Pinpoint the cell where the given text exists, returning its [x, y] midpoint coordinate. 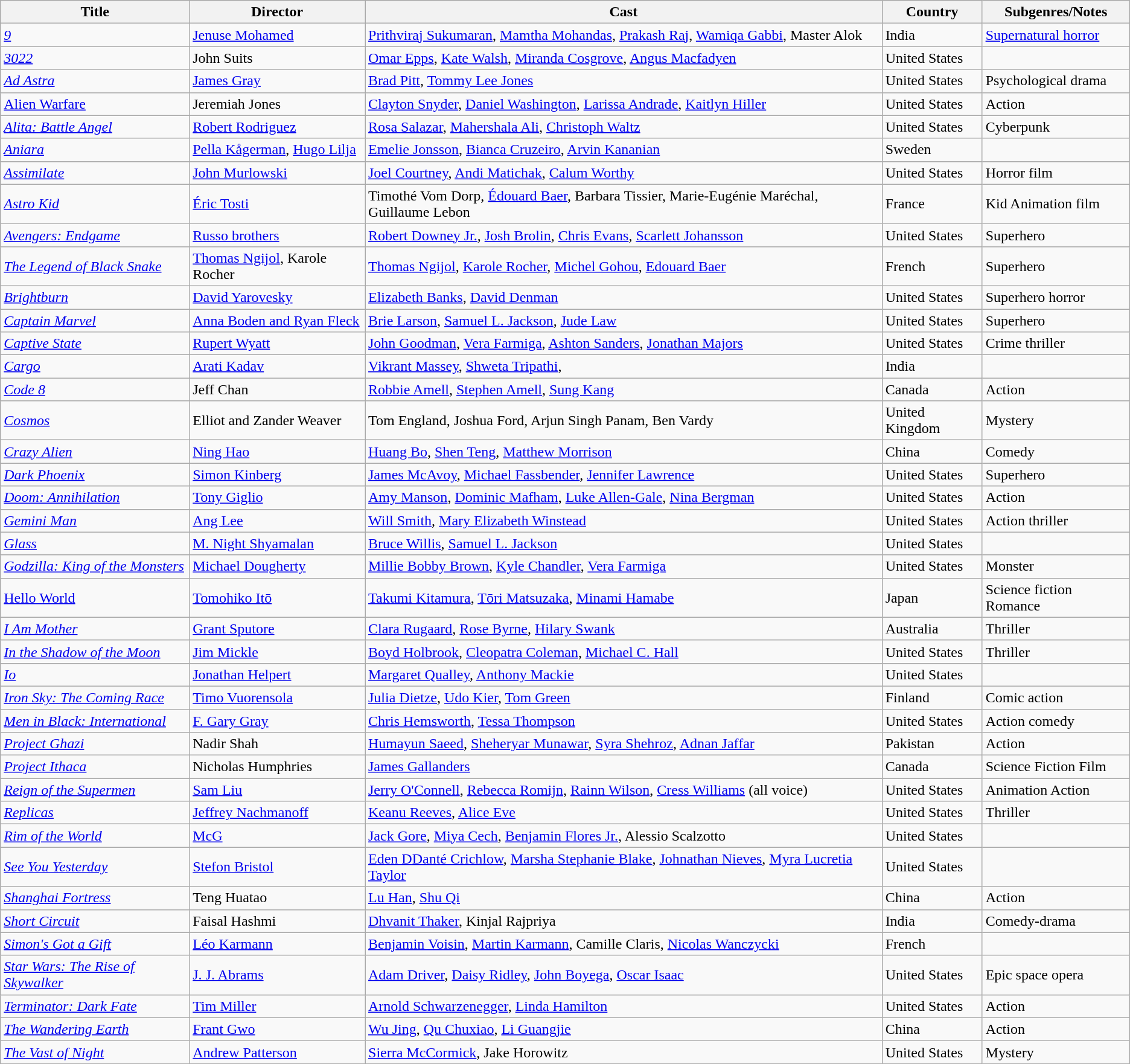
Sierra McCormick, Jake Horowitz [623, 1052]
Assimilate [95, 173]
Men in Black: International [95, 720]
Jeff Chan [278, 389]
Wu Jing, Qu Chuxiao, Li Guangjie [623, 1029]
Supernatural horror [1056, 35]
James Gallanders [623, 767]
Psychological drama [1056, 81]
Omar Epps, Kate Walsh, Miranda Cosgrove, Angus Macfadyen [623, 58]
Astro Kid [95, 204]
Prithviraj Sukumaran, Mamtha Mohandas, Prakash Raj, Wamiqa Gabbi, Master Alok [623, 35]
Brie Larson, Samuel L. Jackson, Jude Law [623, 321]
Boyd Holbrook, Cleopatra Coleman, Michael C. Hall [623, 652]
Captive State [95, 344]
Kid Animation film [1056, 204]
Director [278, 12]
Clara Rugaard, Rose Byrne, Hilary Swank [623, 629]
Godzilla: King of the Monsters [95, 566]
Chris Hemsworth, Tessa Thompson [623, 720]
Jerry O'Connell, Rebecca Romijn, Rainn Wilson, Cress Williams (all voice) [623, 790]
Terminator: Dark Fate [95, 1006]
The Vast of Night [95, 1052]
Éric Tosti [278, 204]
Huang Bo, Shen Teng, Matthew Morrison [623, 452]
Subgenres/Notes [1056, 12]
Michael Dougherty [278, 566]
Comedy-drama [1056, 921]
Action comedy [1056, 720]
Avengers: Endgame [95, 235]
France [932, 204]
Simon's Got a Gift [95, 944]
Science Fiction Film [1056, 767]
Star Wars: The Rise of Skywalker [95, 975]
Bruce Willis, Samuel L. Jackson [623, 543]
Science fiction Romance [1056, 598]
Léo Karmann [278, 944]
Millie Bobby Brown, Kyle Chandler, Vera Farmiga [623, 566]
F. Gary Gray [278, 720]
Code 8 [95, 389]
Vikrant Massey, Shweta Tripathi, [623, 367]
Iron Sky: The Coming Race [95, 697]
Nadir Shah [278, 744]
Arnold Schwarzenegger, Linda Hamilton [623, 1006]
Animation Action [1056, 790]
Jonathan Helpert [278, 675]
Thomas Ngijol, Karole Rocher [278, 266]
Hello World [95, 598]
Captain Marvel [95, 321]
Robert Downey Jr., Josh Brolin, Chris Evans, Scarlett Johansson [623, 235]
See You Yesterday [95, 867]
Brightburn [95, 297]
Eden DDanté Crichlow, Marsha Stephanie Blake, Johnathan Nieves, Myra Lucretia Taylor [623, 867]
Cyberpunk [1056, 127]
Simon Kinberg [278, 475]
9 [95, 35]
Andrew Patterson [278, 1052]
Jim Mickle [278, 652]
Replicas [95, 813]
Lu Han, Shu Qi [623, 898]
Adam Driver, Daisy Ridley, John Boyega, Oscar Isaac [623, 975]
James Gray [278, 81]
Rosa Salazar, Mahershala Ali, Christoph Waltz [623, 127]
Teng Huatao [278, 898]
Tom England, Joshua Ford, Arjun Singh Panam, Ben Vardy [623, 420]
Thomas Ngijol, Karole Rocher, Michel Gohou, Edouard Baer [623, 266]
Rupert Wyatt [278, 344]
Dark Phoenix [95, 475]
Timo Vuorensola [278, 697]
Epic space opera [1056, 975]
Anna Boden and Ryan Fleck [278, 321]
Jenuse Mohamed [278, 35]
Grant Sputore [278, 629]
Alien Warfare [95, 104]
Japan [932, 598]
Alita: Battle Angel [95, 127]
Brad Pitt, Tommy Lee Jones [623, 81]
Cosmos [95, 420]
Emelie Jonsson, Bianca Cruzeiro, Arvin Kananian [623, 150]
Rim of the World [95, 836]
Ang Lee [278, 521]
Takumi Kitamura, Tōri Matsuzaka, Minami Hamabe [623, 598]
John Suits [278, 58]
Keanu Reeves, Alice Eve [623, 813]
M. Night Shyamalan [278, 543]
Shanghai Fortress [95, 898]
Tomohiko Itō [278, 598]
McG [278, 836]
Reign of the Supermen [95, 790]
Will Smith, Mary Elizabeth Winstead [623, 521]
Elliot and Zander Weaver [278, 420]
Comic action [1056, 697]
Action thriller [1056, 521]
Comedy [1056, 452]
United Kingdom [932, 420]
Elizabeth Banks, David Denman [623, 297]
Joel Courtney, Andi Matichak, Calum Worthy [623, 173]
Ning Hao [278, 452]
Aniara [95, 150]
James McAvoy, Michael Fassbender, Jennifer Lawrence [623, 475]
Project Ithaca [95, 767]
Timothé Vom Dorp, Édouard Baer, Barbara Tissier, Marie-Eugénie Maréchal, Guillaume Lebon [623, 204]
John Murlowski [278, 173]
Country [932, 12]
3022 [95, 58]
Humayun Saeed, Sheheryar Munawar, Syra Shehroz, Adnan Jaffar [623, 744]
Title [95, 12]
Pakistan [932, 744]
Tony Giglio [278, 498]
Frant Gwo [278, 1029]
In the Shadow of the Moon [95, 652]
Robert Rodriguez [278, 127]
Nicholas Humphries [278, 767]
Sam Liu [278, 790]
Dhvanit Thaker, Kinjal Rajpriya [623, 921]
Superhero horror [1056, 297]
Finland [932, 697]
Clayton Snyder, Daniel Washington, Larissa Andrade, Kaitlyn Hiller [623, 104]
Jeremiah Jones [278, 104]
Glass [95, 543]
Margaret Qualley, Anthony Mackie [623, 675]
Jeffrey Nachmanoff [278, 813]
Cargo [95, 367]
Gemini Man [95, 521]
Faisal Hashmi [278, 921]
I Am Mother [95, 629]
Pella Kågerman, Hugo Lilja [278, 150]
The Wandering Earth [95, 1029]
David Yarovesky [278, 297]
Ad Astra [95, 81]
Julia Dietze, Udo Kier, Tom Green [623, 697]
Arati Kadav [278, 367]
Project Ghazi [95, 744]
Monster [1056, 566]
J. J. Abrams [278, 975]
Robbie Amell, Stephen Amell, Sung Kang [623, 389]
Short Circuit [95, 921]
John Goodman, Vera Farmiga, Ashton Sanders, Jonathan Majors [623, 344]
The Legend of Black Snake [95, 266]
Amy Manson, Dominic Mafham, Luke Allen-Gale, Nina Bergman [623, 498]
Tim Miller [278, 1006]
Stefon Bristol [278, 867]
Russo brothers [278, 235]
Benjamin Voisin, Martin Karmann, Camille Claris, Nicolas Wanczycki [623, 944]
Doom: Annihilation [95, 498]
Horror film [1056, 173]
Cast [623, 12]
Crime thriller [1056, 344]
Australia [932, 629]
Jack Gore, Miya Cech, Benjamin Flores Jr., Alessio Scalzotto [623, 836]
Sweden [932, 150]
Crazy Alien [95, 452]
Io [95, 675]
